From the cell containing the given text, extract its center point as (x, y) coordinate. 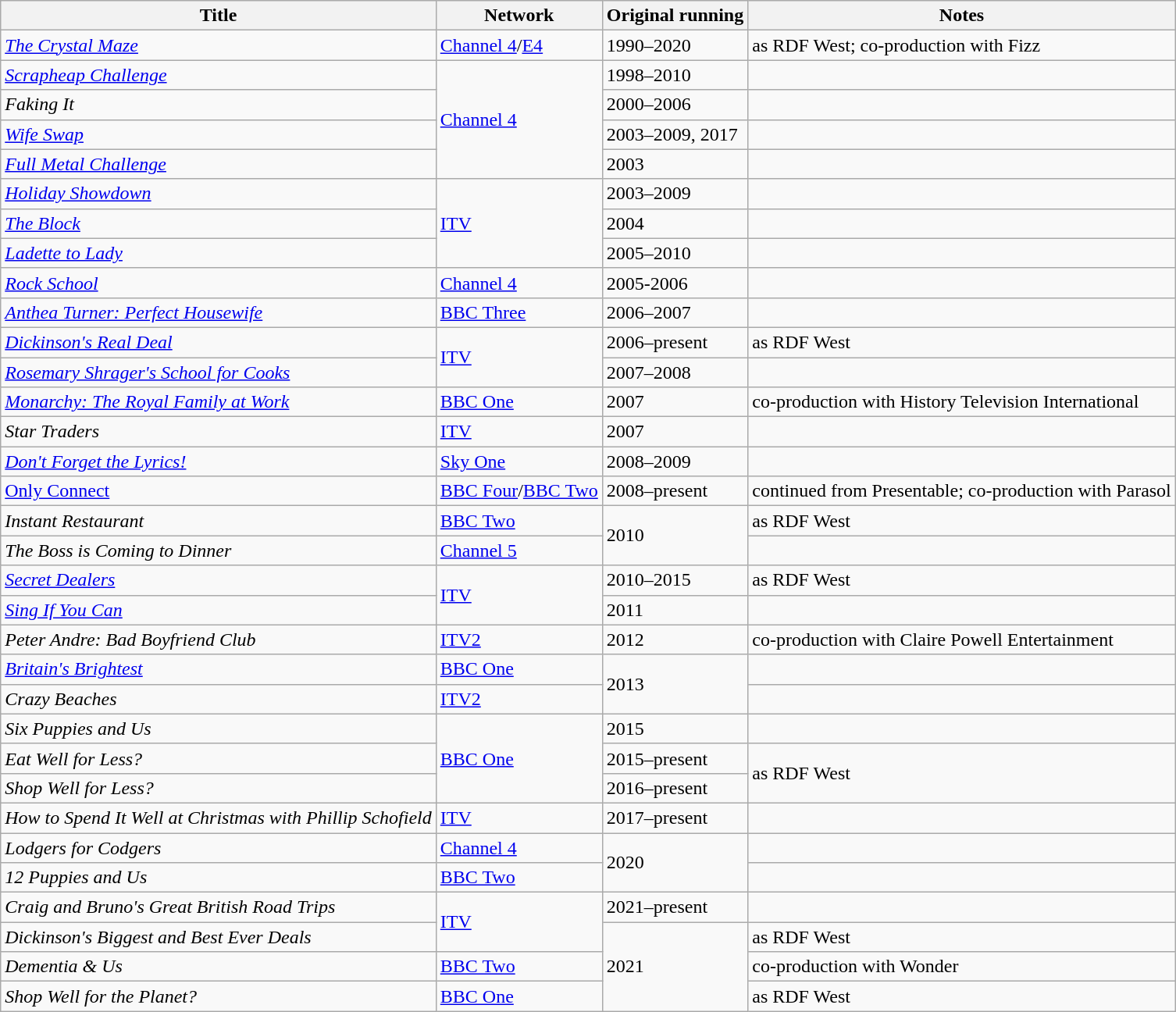
Channel 5 (519, 551)
co-production with History Television International (962, 402)
Lodgers for Codgers (219, 847)
2012 (675, 640)
Ladette to Lady (219, 253)
co-production with Wonder (962, 967)
2004 (675, 223)
Original running (675, 16)
2011 (675, 610)
Six Puppies and Us (219, 729)
BBC Three (519, 312)
Sky One (519, 461)
Only Connect (219, 491)
2021 (675, 967)
Anthea Turner: Perfect Housewife (219, 312)
Monarchy: The Royal Family at Work (219, 402)
2015–present (675, 758)
2006–2007 (675, 312)
Scrapheap Challenge (219, 75)
2017–present (675, 818)
2021–present (675, 907)
co-production with Claire Powell Entertainment (962, 640)
Britain's Brightest (219, 669)
2010–2015 (675, 580)
2003–2009 (675, 194)
Crazy Beaches (219, 699)
Star Traders (219, 432)
2006–present (675, 342)
Eat Well for Less? (219, 758)
Network (519, 16)
Holiday Showdown (219, 194)
Full Metal Challenge (219, 164)
as RDF West; co-production with Fizz (962, 45)
The Crystal Maze (219, 45)
Shop Well for the Planet? (219, 996)
2008–present (675, 491)
The Block (219, 223)
Rosemary Shrager's School for Cooks (219, 372)
Channel 4/E4 (519, 45)
Secret Dealers (219, 580)
continued from Presentable; co-production with Parasol (962, 491)
Shop Well for Less? (219, 788)
How to Spend It Well at Christmas with Phillip Schofield (219, 818)
2020 (675, 862)
Faking It (219, 105)
Craig and Bruno's Great British Road Trips (219, 907)
2003–2009, 2017 (675, 134)
BBC Four/BBC Two (519, 491)
2010 (675, 536)
Sing If You Can (219, 610)
1990–2020 (675, 45)
Notes (962, 16)
Dickinson's Biggest and Best Ever Deals (219, 937)
Wife Swap (219, 134)
2000–2006 (675, 105)
The Boss is Coming to Dinner (219, 551)
2015 (675, 729)
Rock School (219, 283)
2005–2010 (675, 253)
Instant Restaurant (219, 521)
2007–2008 (675, 372)
2016–present (675, 788)
Peter Andre: Bad Boyfriend Club (219, 640)
2008–2009 (675, 461)
Title (219, 16)
Dementia & Us (219, 967)
Don't Forget the Lyrics! (219, 461)
2013 (675, 684)
1998–2010 (675, 75)
Dickinson's Real Deal (219, 342)
12 Puppies and Us (219, 878)
2005-2006 (675, 283)
2003 (675, 164)
